Determine the [X, Y] coordinate at the center of the cell enclosing the given text.  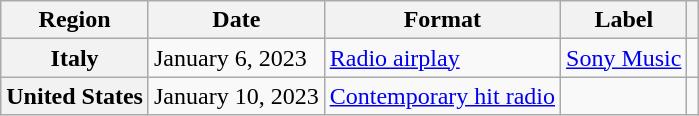
Contemporary hit radio [442, 96]
January 6, 2023 [236, 58]
Region [75, 20]
Radio airplay [442, 58]
Italy [75, 58]
Sony Music [624, 58]
Format [442, 20]
Date [236, 20]
Label [624, 20]
United States [75, 96]
January 10, 2023 [236, 96]
